Capture the cell that displays the provided text and extract its (x, y) central coordinate. 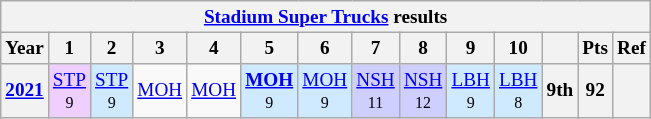
6 (325, 48)
Pts (596, 48)
7 (376, 48)
1 (69, 48)
LBH8 (518, 91)
2 (112, 48)
4 (214, 48)
10 (518, 48)
NSH11 (376, 91)
2021 (25, 91)
9 (471, 48)
9th (560, 91)
5 (270, 48)
Stadium Super Trucks results (326, 17)
92 (596, 91)
3 (160, 48)
Year (25, 48)
LBH9 (471, 91)
8 (423, 48)
NSH12 (423, 91)
Ref (632, 48)
